Locate the cell with the specified text and output its [X, Y] center coordinate. 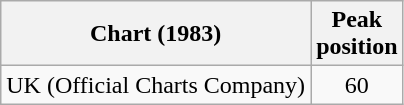
Chart (1983) [156, 34]
60 [357, 85]
UK (Official Charts Company) [156, 85]
Peakposition [357, 34]
